Detect which cell encompasses the target text, then output its [X, Y] center coordinate. 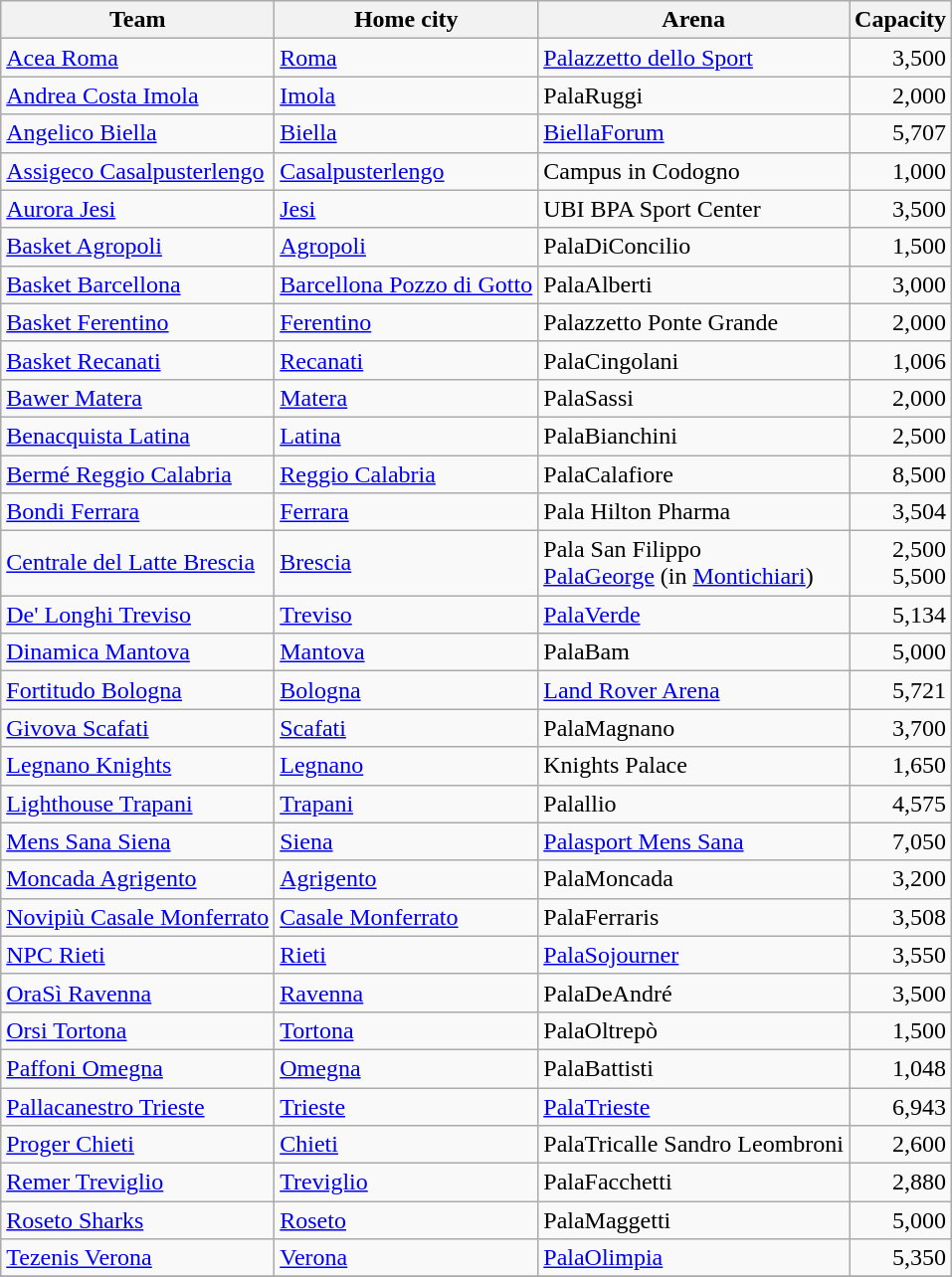
PalaFacchetti [694, 1183]
2,880 [901, 1183]
Centrale del Latte Brescia [137, 563]
4,575 [901, 804]
Assigeco Casalpusterlengo [137, 171]
PalaMoncada [694, 879]
Basket Ferentino [137, 322]
PalaCalafiore [694, 474]
3,504 [901, 512]
Reggio Calabria [406, 474]
Angelico Biella [137, 133]
Barcellona Pozzo di Gotto [406, 284]
Roma [406, 58]
Paffoni Omegna [137, 1068]
3,508 [901, 917]
PalaBattisti [694, 1068]
5,350 [901, 1258]
5,707 [901, 133]
Mantova [406, 652]
Agropoli [406, 247]
Basket Recanati [137, 360]
PalaBianchini [694, 436]
Palazzetto dello Sport [694, 58]
Agrigento [406, 879]
PalaVerde [694, 615]
5,721 [901, 690]
Capacity [901, 20]
Bawer Matera [137, 398]
Omegna [406, 1068]
Andrea Costa Imola [137, 95]
Casalpusterlengo [406, 171]
Trieste [406, 1107]
PalaTrieste [694, 1107]
PalaOltrepò [694, 1030]
Brescia [406, 563]
Roseto Sharks [137, 1220]
Rieti [406, 955]
OraSì Ravenna [137, 993]
Recanati [406, 360]
PalaSojourner [694, 955]
Pala San FilippoPalaGeorge (in Montichiari) [694, 563]
Pallacanestro Trieste [137, 1107]
PalaOlimpia [694, 1258]
BiellaForum [694, 133]
PalaDeAndré [694, 993]
Arena [694, 20]
Scafati [406, 728]
Ravenna [406, 993]
Biella [406, 133]
Mens Sana Siena [137, 841]
Casale Monferrato [406, 917]
Bondi Ferrara [137, 512]
Tezenis Verona [137, 1258]
Home city [406, 20]
Novipiù Casale Monferrato [137, 917]
3,550 [901, 955]
3,000 [901, 284]
1,048 [901, 1068]
Knights Palace [694, 766]
8,500 [901, 474]
Fortitudo Bologna [137, 690]
PalaTricalle Sandro Leombroni [694, 1145]
Imola [406, 95]
NPC Rieti [137, 955]
Aurora Jesi [137, 209]
3,200 [901, 879]
Siena [406, 841]
UBI BPA Sport Center [694, 209]
2,500 [901, 436]
Latina [406, 436]
Acea Roma [137, 58]
Ferentino [406, 322]
Campus in Codogno [694, 171]
Palallio [694, 804]
Basket Barcellona [137, 284]
Land Rover Arena [694, 690]
Treviso [406, 615]
3,700 [901, 728]
PalaAlberti [694, 284]
PalaBam [694, 652]
2,600 [901, 1145]
Remer Treviglio [137, 1183]
1,000 [901, 171]
Team [137, 20]
Bologna [406, 690]
1,006 [901, 360]
7,050 [901, 841]
Orsi Tortona [137, 1030]
Moncada Agrigento [137, 879]
Givova Scafati [137, 728]
Legnano [406, 766]
Dinamica Mantova [137, 652]
Legnano Knights [137, 766]
Ferrara [406, 512]
Tortona [406, 1030]
6,943 [901, 1107]
Verona [406, 1258]
1,650 [901, 766]
5,134 [901, 615]
PalaSassi [694, 398]
PalaMaggetti [694, 1220]
Matera [406, 398]
PalaFerraris [694, 917]
Treviglio [406, 1183]
PalaCingolani [694, 360]
Basket Agropoli [137, 247]
PalaMagnano [694, 728]
Palazzetto Ponte Grande [694, 322]
Chieti [406, 1145]
Pala Hilton Pharma [694, 512]
PalaDiConcilio [694, 247]
Benacquista Latina [137, 436]
Lighthouse Trapani [137, 804]
Jesi [406, 209]
Trapani [406, 804]
Proger Chieti [137, 1145]
Bermé Reggio Calabria [137, 474]
Palasport Mens Sana [694, 841]
Roseto [406, 1220]
2,5005,500 [901, 563]
De' Longhi Treviso [137, 615]
PalaRuggi [694, 95]
